Return the [X, Y] coordinate for the center point of the cell that contains the specified text.  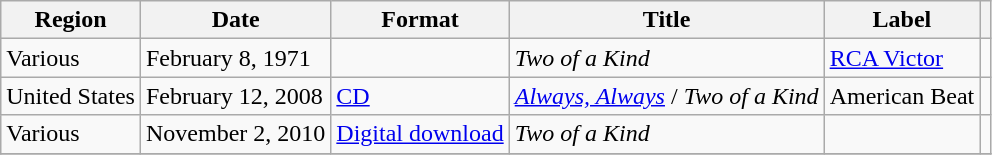
Format [420, 20]
Date [235, 20]
RCA Victor [902, 58]
Always, Always / Two of a Kind [666, 96]
Digital download [420, 134]
American Beat [902, 96]
February 8, 1971 [235, 58]
November 2, 2010 [235, 134]
United States [71, 96]
Region [71, 20]
Label [902, 20]
Title [666, 20]
February 12, 2008 [235, 96]
CD [420, 96]
